Provide the [x, y] coordinate of the cell's center where the given text is located.  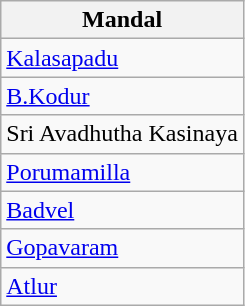
Badvel [122, 210]
Kalasapadu [122, 58]
Atlur [122, 286]
Gopavaram [122, 248]
Mandal [122, 20]
B.Kodur [122, 96]
Porumamilla [122, 172]
Sri Avadhutha Kasinaya [122, 134]
